Identify which cell holds the provided text, then report its [x, y] central coordinate. 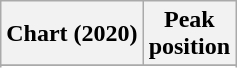
Chart (2020) [72, 34]
Peakposition [189, 34]
